Provide the (x, y) coordinate of the cell's center where the given text is located.  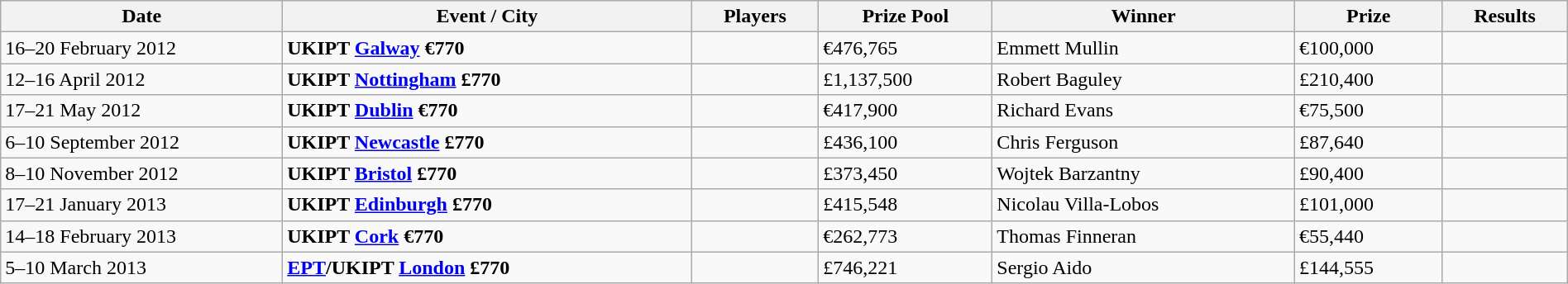
14–18 February 2013 (142, 236)
£101,000 (1368, 205)
UKIPT Cork €770 (487, 236)
£436,100 (906, 142)
UKIPT Galway €770 (487, 48)
Thomas Finneran (1144, 236)
17–21 January 2013 (142, 205)
€55,440 (1368, 236)
Sergio Aido (1144, 267)
Chris Ferguson (1144, 142)
Nicolau Villa-Lobos (1144, 205)
Robert Baguley (1144, 79)
6–10 September 2012 (142, 142)
UKIPT Bristol £770 (487, 173)
€100,000 (1368, 48)
EPT/UKIPT London £770 (487, 267)
Date (142, 17)
£90,400 (1368, 173)
UKIPT Edinburgh £770 (487, 205)
Event / City (487, 17)
16–20 February 2012 (142, 48)
£210,400 (1368, 79)
8–10 November 2012 (142, 173)
€262,773 (906, 236)
£373,450 (906, 173)
Prize (1368, 17)
Wojtek Barzantny (1144, 173)
Prize Pool (906, 17)
£1,137,500 (906, 79)
UKIPT Dublin €770 (487, 111)
£144,555 (1368, 267)
Emmett Mullin (1144, 48)
€75,500 (1368, 111)
Winner (1144, 17)
£415,548 (906, 205)
12–16 April 2012 (142, 79)
€476,765 (906, 48)
UKIPT Newcastle £770 (487, 142)
Results (1505, 17)
£746,221 (906, 267)
17–21 May 2012 (142, 111)
UKIPT Nottingham £770 (487, 79)
Richard Evans (1144, 111)
5–10 March 2013 (142, 267)
Players (755, 17)
£87,640 (1368, 142)
€417,900 (906, 111)
